Provide the (x, y) coordinate of the cell's center where the given text is located.  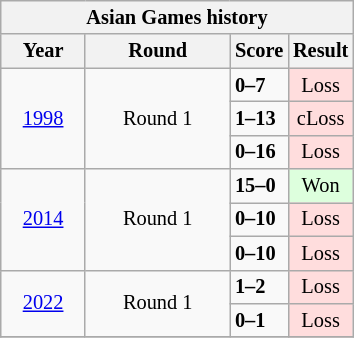
1–2 (259, 287)
Score (259, 51)
Asian Games history (177, 17)
Result (320, 51)
1–13 (259, 118)
2022 (44, 304)
Round (158, 51)
15–0 (259, 186)
cLoss (320, 118)
0–7 (259, 85)
Won (320, 186)
Year (44, 51)
1998 (44, 118)
0–1 (259, 320)
2014 (44, 220)
0–16 (259, 152)
